Locate the cell with the specified text and output its [x, y] center coordinate. 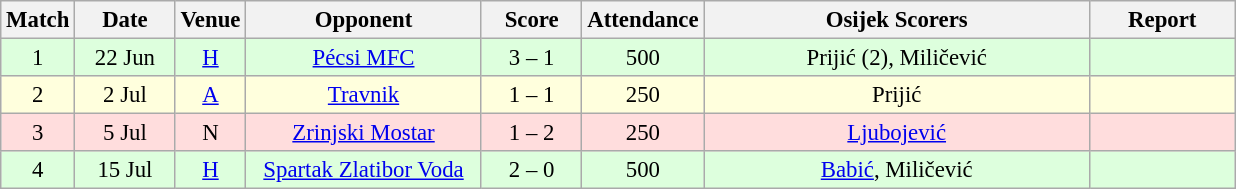
2 – 0 [532, 170]
Report [1162, 20]
Pécsi MFC [364, 58]
3 [38, 133]
N [210, 133]
Zrinjski Mostar [364, 133]
Travnik [364, 95]
Ljubojević [897, 133]
2 [38, 95]
Date [126, 20]
A [210, 95]
3 – 1 [532, 58]
Venue [210, 20]
Prijić [897, 95]
Opponent [364, 20]
22 Jun [126, 58]
2 Jul [126, 95]
5 Jul [126, 133]
1 – 1 [532, 95]
Babić, Miličević [897, 170]
Spartak Zlatibor Voda [364, 170]
15 Jul [126, 170]
Score [532, 20]
4 [38, 170]
Match [38, 20]
1 – 2 [532, 133]
Prijić (2), Miličević [897, 58]
Attendance [643, 20]
1 [38, 58]
Osijek Scorers [897, 20]
